Find where the given text appears and provide that cell's center as [X, Y] coordinate. 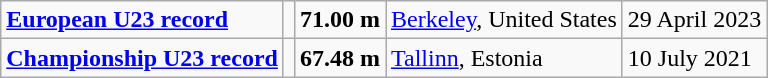
Berkeley, United States [504, 20]
European U23 record [142, 20]
71.00 m [340, 20]
29 April 2023 [694, 20]
10 July 2021 [694, 58]
67.48 m [340, 58]
Tallinn, Estonia [504, 58]
Championship U23 record [142, 58]
